Output the (X, Y) coordinate of the center of the cell containing the given text.  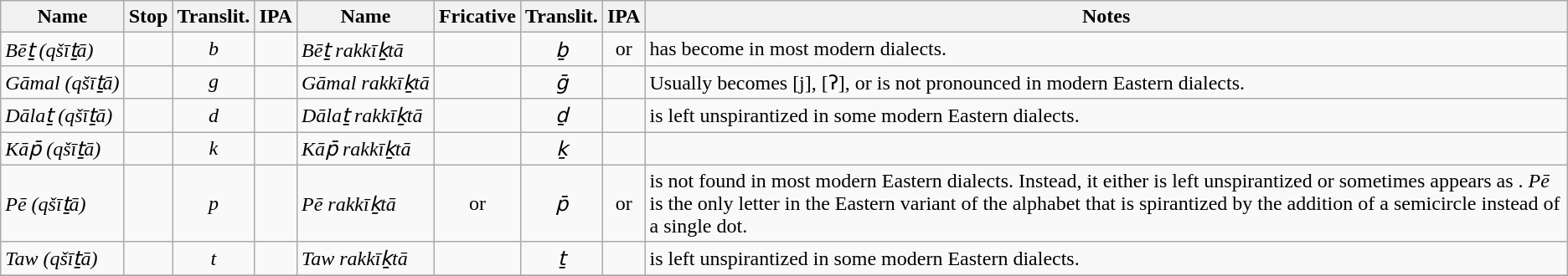
p̄ (561, 203)
g (214, 82)
t (214, 258)
ḡ (561, 82)
Pē rakkīḵtā (365, 203)
has become in most modern dialects. (1106, 49)
Notes (1106, 17)
Usually becomes [j], [ʔ], or is not pronounced in modern Eastern dialects. (1106, 82)
Stop (148, 17)
Gāmal (qšīṯā) (62, 82)
Fricative (477, 17)
ḵ (561, 149)
Bēṯ rakkīḵtā (365, 49)
b (214, 49)
Kāp̄ (qšīṯā) (62, 149)
Dālaṯ (qšīṯā) (62, 115)
ḇ (561, 49)
Taw rakkīḵtā (365, 258)
d (214, 115)
Pē (qšīṯā) (62, 203)
ṯ (561, 258)
Bēṯ (qšīṯā) (62, 49)
Taw (qšīṯā) (62, 258)
Dālaṯ rakkīḵtā (365, 115)
Gāmal rakkīḵtā (365, 82)
p (214, 203)
ḏ (561, 115)
k (214, 149)
Kāp̄ rakkīḵtā (365, 149)
